From the cell containing the given text, extract its center point as [x, y] coordinate. 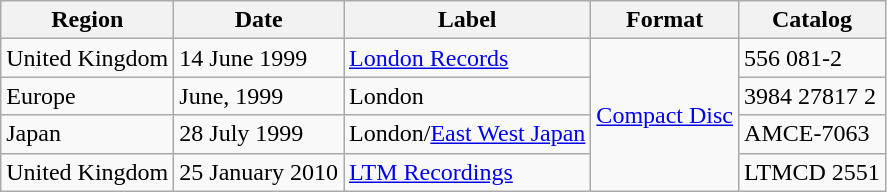
AMCE-7063 [812, 134]
Format [665, 20]
28 July 1999 [259, 134]
Region [88, 20]
London Records [468, 58]
25 January 2010 [259, 172]
London [468, 96]
Compact Disc [665, 115]
Catalog [812, 20]
556 081-2 [812, 58]
14 June 1999 [259, 58]
3984 27817 2 [812, 96]
Date [259, 20]
LTM Recordings [468, 172]
June, 1999 [259, 96]
Label [468, 20]
LTMCD 2551 [812, 172]
London/East West Japan [468, 134]
Europe [88, 96]
Japan [88, 134]
